Find where the given text appears and provide that cell's center as (X, Y) coordinate. 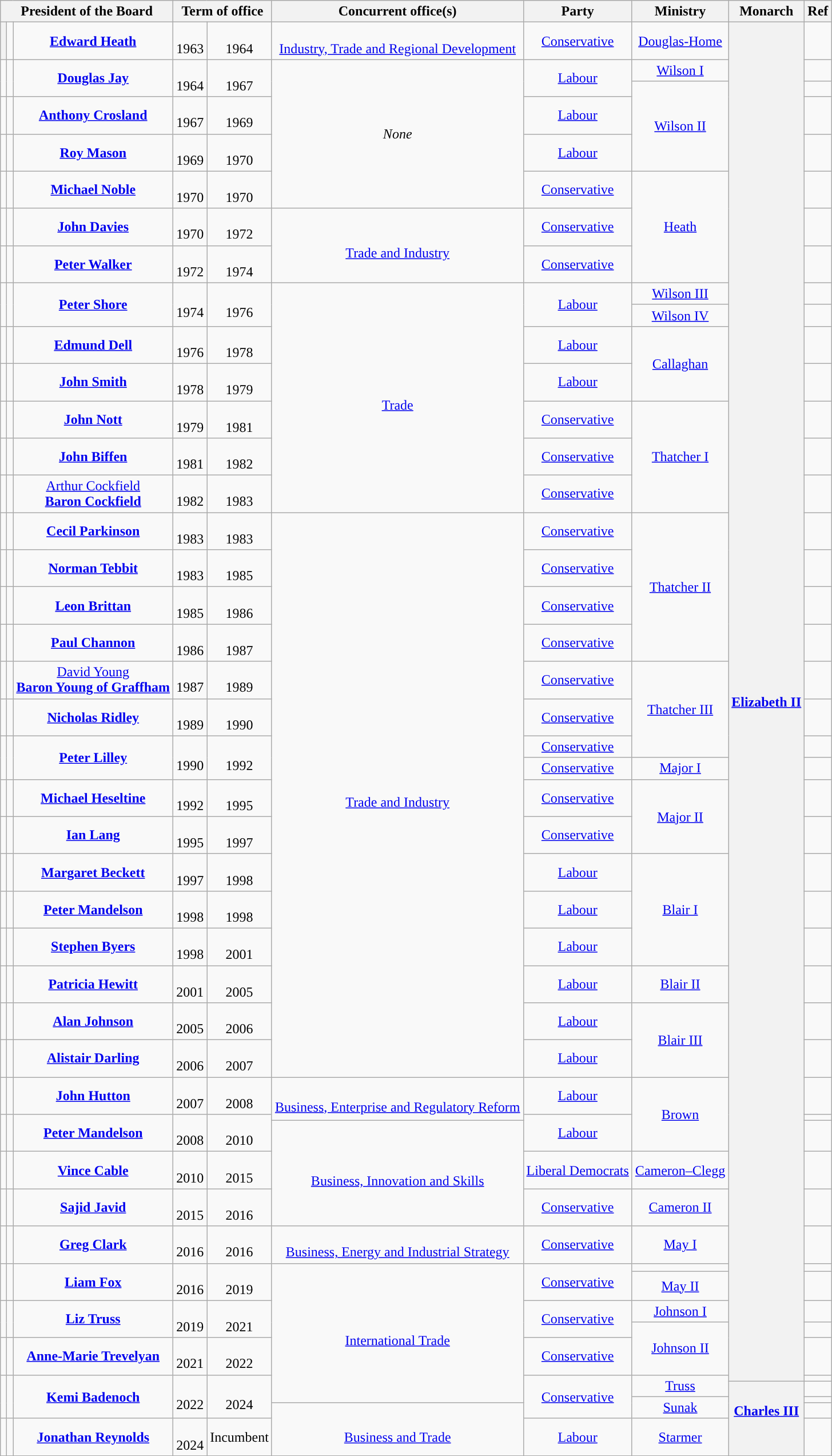
Wilson IV (680, 315)
Douglas Jay (93, 78)
Stephen Byers (93, 946)
Paul Channon (93, 643)
Vince Cable (93, 1171)
Business, Innovation and Skills (397, 1173)
Sajid Javid (93, 1207)
Leon Brittan (93, 605)
John Smith (93, 382)
John Hutton (93, 1096)
Margaret Beckett (93, 872)
Anne-Marie Trevelyan (93, 1356)
Party (578, 11)
Liz Truss (93, 1319)
Ian Lang (93, 835)
Blair III (680, 1040)
Ministry (680, 11)
May II (680, 1286)
None (397, 134)
Callaghan (680, 363)
Industry, Trade and Regional Development (397, 41)
Incumbent (240, 1437)
Arthur CockfieldBaron Cockfield (93, 494)
Nicholas Ridley (93, 717)
Trade (397, 397)
Wilson III (680, 293)
Johnson II (680, 1348)
Cameron II (680, 1207)
Elizabeth II (766, 701)
Charles III (766, 1418)
1963 (190, 41)
Johnson I (680, 1311)
Edward Heath (93, 41)
Douglas-Home (680, 41)
Business and Trade (397, 1429)
Liberal Democrats (578, 1171)
John Biffen (93, 457)
Thatcher II (680, 587)
Peter Shore (93, 304)
Ref (818, 11)
Monarch (766, 11)
Thatcher III (680, 709)
Heath (680, 227)
May I (680, 1245)
Major II (680, 816)
Michael Heseltine (93, 798)
Blair I (680, 910)
Alistair Darling (93, 1058)
Sunak (680, 1407)
Peter Walker (93, 264)
Concurrent office(s) (397, 11)
Starmer (680, 1437)
Roy Mason (93, 152)
President of the Board (87, 11)
Business, Energy and Industrial Strategy (397, 1245)
Alan Johnson (93, 1022)
Kemi Badenoch (93, 1397)
Term of office (223, 11)
Business, Enterprise and Regulatory Reform (397, 1099)
Major I (680, 768)
Michael Noble (93, 190)
Wilson II (680, 126)
John Davies (93, 227)
Blair II (680, 984)
International Trade (397, 1333)
Liam Fox (93, 1282)
Patricia Hewitt (93, 984)
Jonathan Reynolds (93, 1437)
Cecil Parkinson (93, 531)
John Nott (93, 419)
Anthony Crosland (93, 116)
Greg Clark (93, 1245)
Norman Tebbit (93, 569)
Brown (680, 1114)
Wilson I (680, 70)
Cameron–Clegg (680, 1171)
David YoungBaron Young of Graffham (93, 680)
Truss (680, 1386)
Peter Lilley (93, 757)
Thatcher I (680, 457)
Edmund Dell (93, 344)
